Identify which cell holds the provided text, then report its [X, Y] central coordinate. 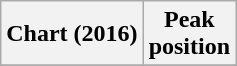
Chart (2016) [72, 34]
Peakposition [189, 34]
